Capture the cell that displays the provided text and extract its (X, Y) central coordinate. 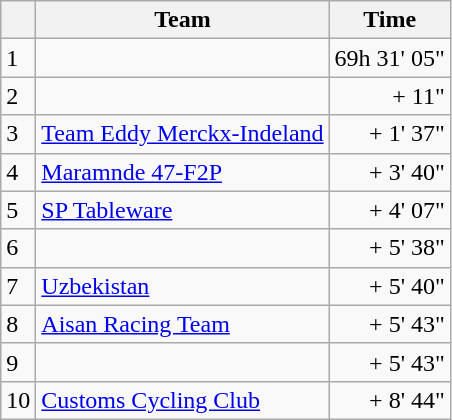
+ 8' 44" (390, 400)
6 (18, 248)
5 (18, 210)
2 (18, 96)
69h 31' 05" (390, 58)
Aisan Racing Team (182, 324)
Uzbekistan (182, 286)
8 (18, 324)
+ 5' 40" (390, 286)
Customs Cycling Club (182, 400)
7 (18, 286)
+ 1' 37" (390, 134)
+ 4' 07" (390, 210)
4 (18, 172)
+ 5' 38" (390, 248)
Team (182, 20)
9 (18, 362)
1 (18, 58)
3 (18, 134)
Time (390, 20)
10 (18, 400)
Team Eddy Merckx-Indeland (182, 134)
Maramnde 47-F2P (182, 172)
+ 11" (390, 96)
SP Tableware (182, 210)
+ 3' 40" (390, 172)
